From the cell containing the given text, extract its center point as [x, y] coordinate. 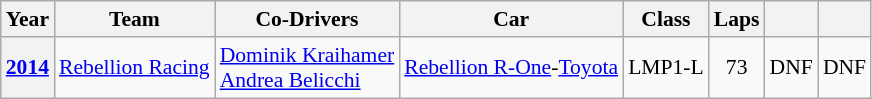
2014 [28, 68]
Rebellion Racing [134, 68]
Class [666, 19]
73 [737, 68]
LMP1-L [666, 68]
Co-Drivers [308, 19]
Year [28, 19]
Car [511, 19]
Team [134, 19]
Dominik Kraihamer Andrea Belicchi [308, 68]
Rebellion R-One-Toyota [511, 68]
Laps [737, 19]
